Capture the cell that displays the provided text and extract its (x, y) central coordinate. 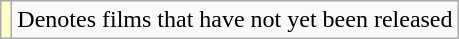
Denotes films that have not yet been released (235, 20)
